Return (X, Y) of the center of cell containing provided text 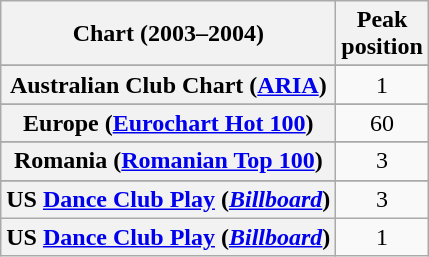
Romania (Romanian Top 100) (168, 161)
Chart (2003–2004) (168, 34)
60 (382, 123)
Australian Club Chart (ARIA) (168, 85)
Peakposition (382, 34)
Europe (Eurochart Hot 100) (168, 123)
